Detect which cell encompasses the target text, then output its (x, y) center coordinate. 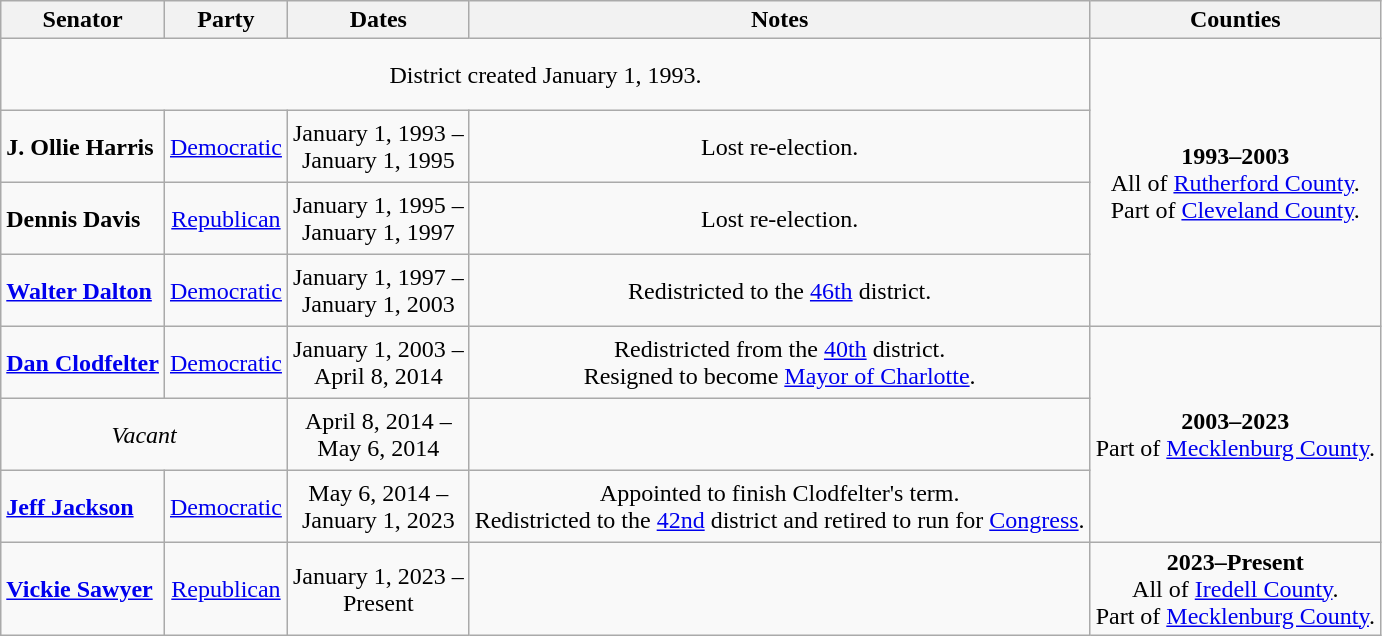
January 1, 2023 – Present (378, 589)
April 8, 2014 – May 6, 2014 (378, 435)
Notes (780, 20)
Party (226, 20)
Redistricted from the 40th district. Resigned to become Mayor of Charlotte. (780, 363)
Senator (83, 20)
2003–2023 Part of Mecklenburg County. (1235, 435)
Dennis Davis (83, 219)
2023–Present All of Iredell County. Part of Mecklenburg County. (1235, 589)
Jeff Jackson (83, 507)
January 1, 1993 – January 1, 1995 (378, 147)
District created January 1, 1993. (546, 75)
Dates (378, 20)
Dan Clodfelter (83, 363)
1993–2003 All of Rutherford County. Part of Cleveland County. (1235, 183)
Appointed to finish Clodfelter's term. Redistricted to the 42nd district and retired to run for Congress. (780, 507)
Vickie Sawyer (83, 589)
January 1, 1997 – January 1, 2003 (378, 291)
Redistricted to the 46th district. (780, 291)
Counties (1235, 20)
January 1, 2003 – April 8, 2014 (378, 363)
Walter Dalton (83, 291)
J. Ollie Harris (83, 147)
Vacant (144, 435)
May 6, 2014 – January 1, 2023 (378, 507)
January 1, 1995 – January 1, 1997 (378, 219)
